Provide the [X, Y] coordinate of the cell's center where the given text is located.  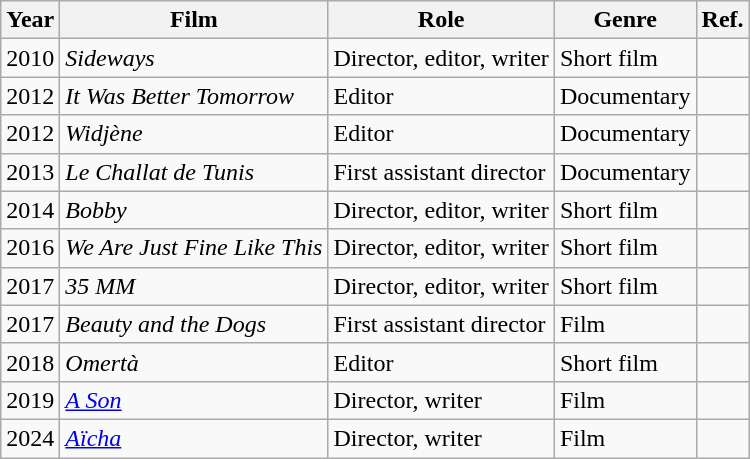
Genre [625, 20]
Le Challat de Tunis [194, 172]
Beauty and the Dogs [194, 324]
2024 [30, 438]
35 MM [194, 286]
A Son [194, 400]
It Was Better Tomorrow [194, 96]
Omertà [194, 362]
Widjène [194, 134]
2019 [30, 400]
Role [441, 20]
2014 [30, 210]
We Are Just Fine Like This [194, 248]
2013 [30, 172]
Ref. [722, 20]
2016 [30, 248]
Year [30, 20]
Sideways [194, 58]
Aïcha [194, 438]
2018 [30, 362]
2010 [30, 58]
Bobby [194, 210]
